Capture the cell that displays the provided text and extract its [x, y] central coordinate. 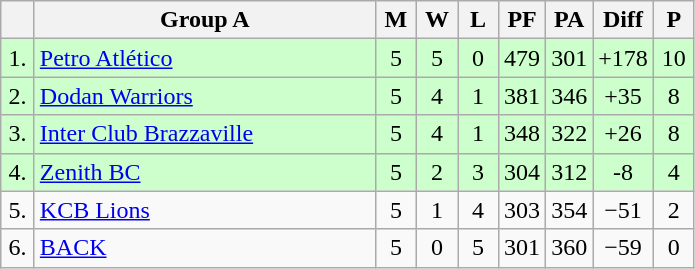
+35 [624, 96]
322 [570, 134]
W [436, 20]
348 [522, 134]
P [674, 20]
Dodan Warriors [204, 96]
BACK [204, 248]
4. [18, 172]
10 [674, 58]
L [478, 20]
Petro Atlético [204, 58]
Group A [204, 20]
360 [570, 248]
M [396, 20]
346 [570, 96]
354 [570, 210]
-8 [624, 172]
304 [522, 172]
381 [522, 96]
5. [18, 210]
PF [522, 20]
+178 [624, 58]
479 [522, 58]
−51 [624, 210]
303 [522, 210]
Inter Club Brazzaville [204, 134]
3. [18, 134]
Zenith BC [204, 172]
−59 [624, 248]
6. [18, 248]
PA [570, 20]
3 [478, 172]
KCB Lions [204, 210]
312 [570, 172]
2. [18, 96]
+26 [624, 134]
Diff [624, 20]
1. [18, 58]
